Scan for the cell matching the given text and deliver its (x, y) coordinate at center. 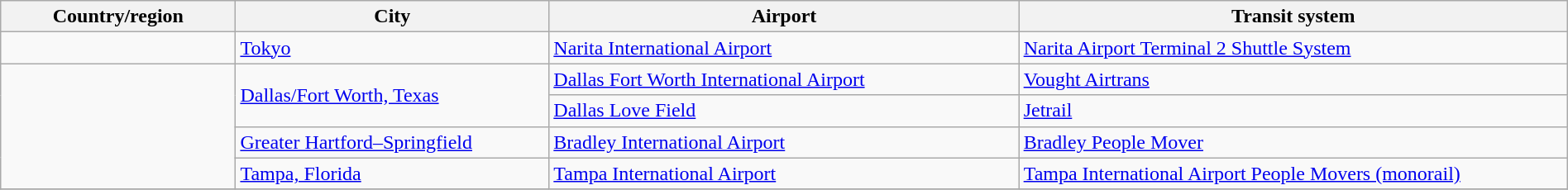
Greater Hartford–Springfield (392, 142)
Dallas Love Field (784, 111)
Tampa International Airport People Movers (monorail) (1293, 173)
Tampa, Florida (392, 173)
Narita Airport Terminal 2 Shuttle System (1293, 48)
Country/region (118, 17)
Airport (784, 17)
Tampa International Airport (784, 173)
Tokyo (392, 48)
Dallas Fort Worth International Airport (784, 79)
Bradley People Mover (1293, 142)
Bradley International Airport (784, 142)
City (392, 17)
Narita International Airport (784, 48)
Jetrail (1293, 111)
Transit system (1293, 17)
Vought Airtrans (1293, 79)
Dallas/Fort Worth, Texas (392, 95)
